From the cell containing the given text, extract its center point as (X, Y) coordinate. 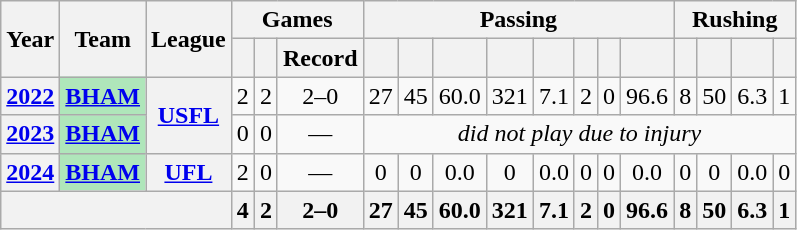
4 (242, 210)
Passing (518, 20)
Year (30, 39)
did not play due to injury (580, 134)
UFL (189, 172)
League (189, 39)
USFL (189, 115)
Rushing (735, 20)
Record (320, 58)
2024 (30, 172)
Team (103, 39)
2023 (30, 134)
Games (297, 20)
2022 (30, 96)
